Pinpoint the cell where the given text exists, returning its [x, y] midpoint coordinate. 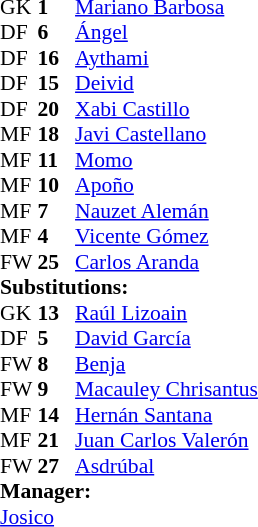
Raúl Lizoain [166, 313]
Vicente Gómez [166, 237]
Nauzet Alemán [166, 211]
Xabi Castillo [166, 109]
Juan Carlos Valerón [166, 441]
Apoño [166, 185]
8 [57, 364]
16 [57, 58]
11 [57, 160]
25 [57, 262]
David García [166, 339]
4 [57, 237]
7 [57, 211]
Ángel [166, 33]
20 [57, 109]
Benja [166, 364]
14 [57, 415]
27 [57, 466]
Aythami [166, 58]
15 [57, 83]
18 [57, 135]
Manager: [129, 491]
Hernán Santana [166, 415]
Momo [166, 160]
5 [57, 339]
Substitutions: [129, 287]
Carlos Aranda [166, 262]
Asdrúbal [166, 466]
Javi Castellano [166, 135]
6 [57, 33]
9 [57, 389]
13 [57, 313]
Deivid [166, 83]
10 [57, 185]
GK [19, 313]
21 [57, 441]
Macauley Chrisantus [166, 389]
